Extract the (X, Y) coordinate from the center of the cell holding the provided text.  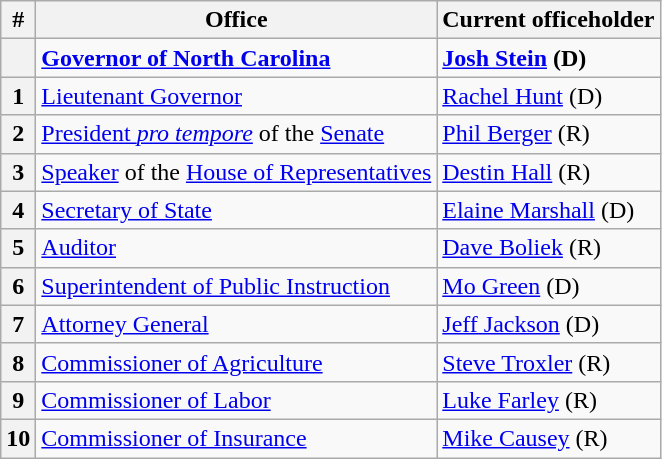
Josh Stein (D) (548, 58)
# (18, 20)
Jeff Jackson (D) (548, 324)
Commissioner of Agriculture (236, 362)
Commissioner of Labor (236, 400)
1 (18, 96)
Mo Green (D) (548, 286)
Elaine Marshall (D) (548, 210)
Governor of North Carolina (236, 58)
Phil Berger (R) (548, 134)
Dave Boliek (R) (548, 248)
Attorney General (236, 324)
Superintendent of Public Instruction (236, 286)
Mike Causey (R) (548, 438)
Current officeholder (548, 20)
2 (18, 134)
4 (18, 210)
Auditor (236, 248)
8 (18, 362)
Rachel Hunt (D) (548, 96)
9 (18, 400)
5 (18, 248)
Steve Troxler (R) (548, 362)
7 (18, 324)
Destin Hall (R) (548, 172)
6 (18, 286)
Commissioner of Insurance (236, 438)
President pro tempore of the Senate (236, 134)
Office (236, 20)
Lieutenant Governor (236, 96)
10 (18, 438)
Speaker of the House of Representatives (236, 172)
Luke Farley (R) (548, 400)
Secretary of State (236, 210)
3 (18, 172)
